Return (x, y) of the center of cell containing provided text 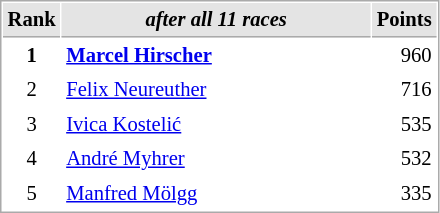
716 (404, 90)
Ivica Kostelić (216, 124)
1 (32, 56)
5 (32, 194)
4 (32, 158)
Manfred Mölgg (216, 194)
535 (404, 124)
3 (32, 124)
André Myhrer (216, 158)
Felix Neureuther (216, 90)
532 (404, 158)
Rank (32, 20)
Marcel Hirscher (216, 56)
335 (404, 194)
960 (404, 56)
after all 11 races (216, 20)
Points (404, 20)
2 (32, 90)
